Return [x, y] of the center of cell containing provided text 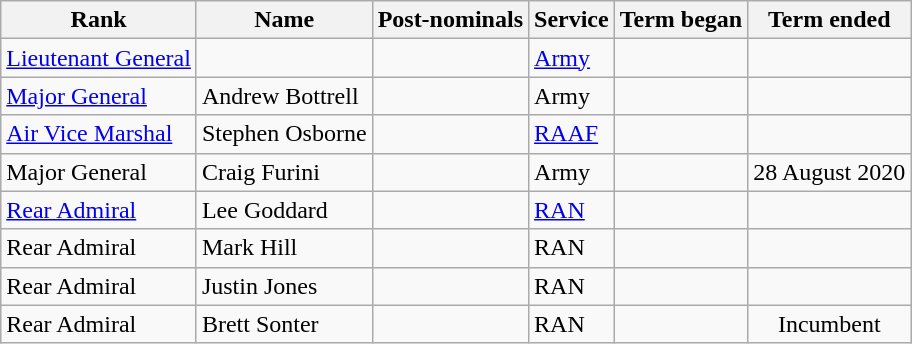
Name [284, 20]
Term ended [830, 20]
Post-nominals [450, 20]
Term began [681, 20]
Rank [99, 20]
Incumbent [830, 324]
RAAF [572, 134]
Lieutenant General [99, 58]
Lee Goddard [284, 210]
Justin Jones [284, 286]
Air Vice Marshal [99, 134]
Andrew Bottrell [284, 96]
28 August 2020 [830, 172]
Brett Sonter [284, 324]
Craig Furini [284, 172]
Mark Hill [284, 248]
Stephen Osborne [284, 134]
Service [572, 20]
